Determine the (x, y) coordinate at the center of the cell enclosing the given text.  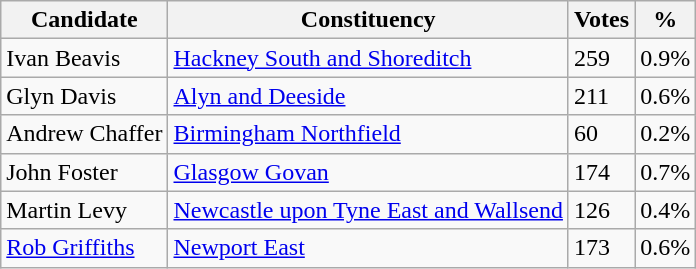
Candidate (84, 20)
Andrew Chaffer (84, 134)
Rob Griffiths (84, 248)
Ivan Beavis (84, 58)
Martin Levy (84, 210)
0.9% (666, 58)
Votes (601, 20)
Newport East (368, 248)
Newcastle upon Tyne East and Wallsend (368, 210)
% (666, 20)
Constituency (368, 20)
Glyn Davis (84, 96)
0.2% (666, 134)
211 (601, 96)
Glasgow Govan (368, 172)
Hackney South and Shoreditch (368, 58)
60 (601, 134)
John Foster (84, 172)
0.7% (666, 172)
173 (601, 248)
Birmingham Northfield (368, 134)
174 (601, 172)
126 (601, 210)
0.4% (666, 210)
Alyn and Deeside (368, 96)
259 (601, 58)
